Return [X, Y] of the center of cell containing provided text 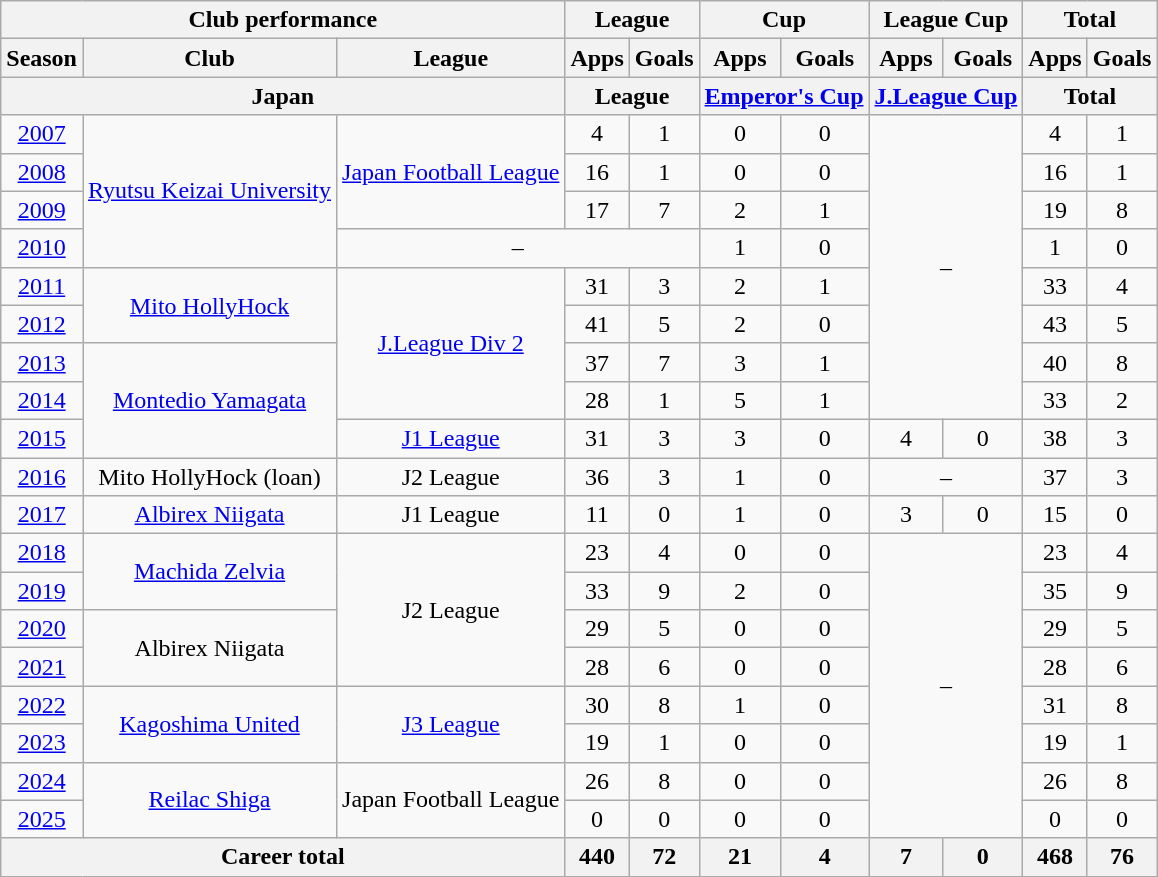
38 [1055, 438]
Kagoshima United [209, 724]
15 [1055, 515]
2021 [42, 667]
Ryutsu Keizai University [209, 191]
76 [1122, 857]
2017 [42, 515]
440 [597, 857]
2022 [42, 705]
2014 [42, 400]
2009 [42, 210]
2018 [42, 553]
Mito HollyHock [209, 305]
Machida Zelvia [209, 572]
2010 [42, 248]
40 [1055, 362]
2019 [42, 591]
2023 [42, 743]
Club performance [283, 20]
2008 [42, 172]
J.League Cup [946, 96]
36 [597, 477]
2007 [42, 134]
2011 [42, 286]
Mito HollyHock (loan) [209, 477]
21 [740, 857]
League Cup [946, 20]
2025 [42, 819]
2024 [42, 781]
Japan [283, 96]
Montedio Yamagata [209, 400]
2020 [42, 629]
J.League Div 2 [451, 343]
17 [597, 210]
2016 [42, 477]
43 [1055, 324]
72 [664, 857]
J3 League [451, 724]
468 [1055, 857]
30 [597, 705]
Club [209, 58]
Emperor's Cup [784, 96]
41 [597, 324]
Career total [283, 857]
35 [1055, 591]
2012 [42, 324]
Cup [784, 20]
2015 [42, 438]
Reilac Shiga [209, 800]
2013 [42, 362]
Season [42, 58]
11 [597, 515]
